From the cell containing the given text, extract its center point as [X, Y] coordinate. 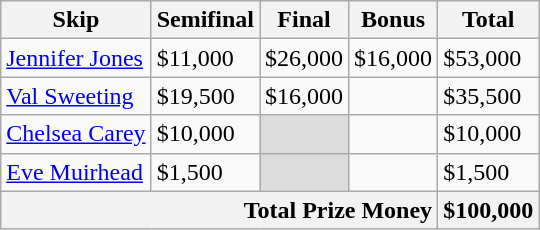
$11,000 [205, 58]
$53,000 [488, 58]
Semifinal [205, 20]
$26,000 [304, 58]
Jennifer Jones [76, 58]
Skip [76, 20]
Val Sweeting [76, 96]
$35,500 [488, 96]
Eve Muirhead [76, 172]
Total [488, 20]
$19,500 [205, 96]
Total Prize Money [220, 210]
Final [304, 20]
Bonus [394, 20]
$100,000 [488, 210]
Chelsea Carey [76, 134]
